Detect which cell encompasses the target text, then output its [X, Y] center coordinate. 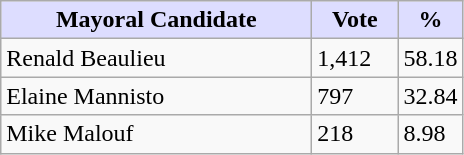
Renald Beaulieu [156, 58]
32.84 [430, 96]
8.98 [430, 134]
Elaine Mannisto [156, 96]
797 [355, 96]
Vote [355, 20]
% [430, 20]
Mayoral Candidate [156, 20]
58.18 [430, 58]
1,412 [355, 58]
218 [355, 134]
Mike Malouf [156, 134]
